Capture the cell that displays the provided text and extract its [x, y] central coordinate. 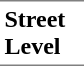
Street Level [42, 33]
